Capture the cell that displays the provided text and extract its (x, y) central coordinate. 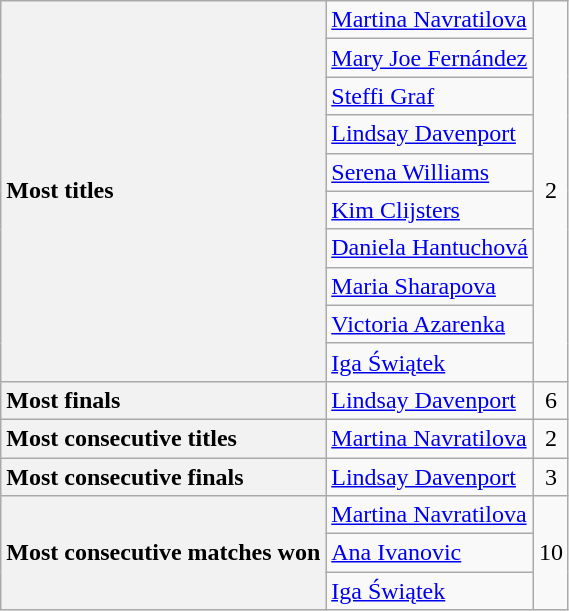
6 (550, 400)
Steffi Graf (430, 96)
Most consecutive finals (164, 477)
Kim Clijsters (430, 210)
Daniela Hantuchová (430, 248)
Most consecutive matches won (164, 553)
Ana Ivanovic (430, 553)
Mary Joe Fernández (430, 58)
10 (550, 553)
Most consecutive titles (164, 438)
Serena Williams (430, 172)
Victoria Azarenka (430, 324)
Most titles (164, 192)
Maria Sharapova (430, 286)
Most finals (164, 400)
3 (550, 477)
